Locate the cell with the specified text and output its (X, Y) center coordinate. 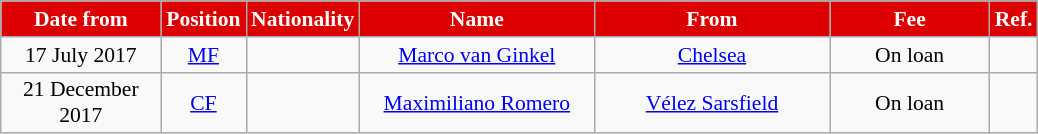
From (712, 19)
Name (476, 19)
CF (204, 102)
Nationality (302, 19)
17 July 2017 (81, 55)
MF (204, 55)
Vélez Sarsfield (712, 102)
Date from (81, 19)
Ref. (1014, 19)
Maximiliano Romero (476, 102)
Marco van Ginkel (476, 55)
21 December 2017 (81, 102)
Fee (910, 19)
Chelsea (712, 55)
Position (204, 19)
